Provide the (X, Y) coordinate of the cell's center where the given text is located.  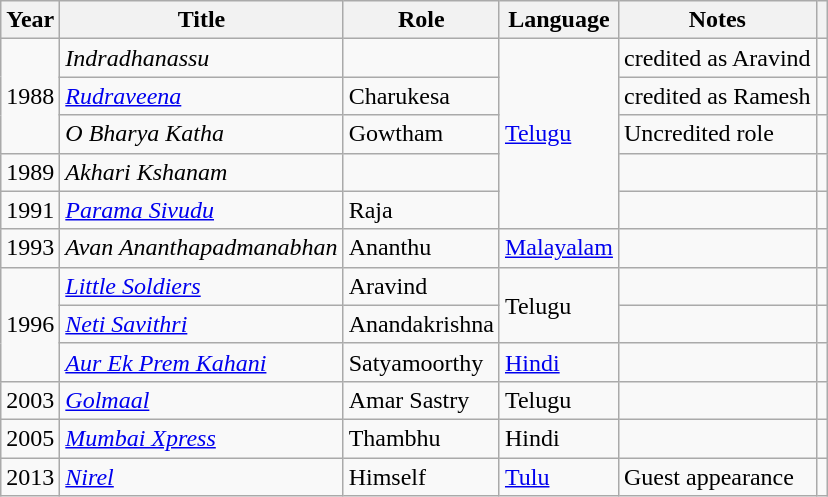
O Bharya Katha (202, 134)
Amar Sastry (421, 400)
Mumbai Xpress (202, 438)
2013 (30, 477)
2003 (30, 400)
credited as Aravind (717, 58)
Uncredited role (717, 134)
Notes (717, 20)
Rudraveena (202, 96)
Language (558, 20)
Indradhanassu (202, 58)
Tulu (558, 477)
Aravind (421, 286)
Guest appearance (717, 477)
Anandakrishna (421, 324)
credited as Ramesh (717, 96)
Year (30, 20)
1989 (30, 172)
Little Soldiers (202, 286)
Himself (421, 477)
Golmaal (202, 400)
Akhari Kshanam (202, 172)
Parama Sivudu (202, 210)
Nirel (202, 477)
1991 (30, 210)
1993 (30, 248)
Raja (421, 210)
Role (421, 20)
Title (202, 20)
Ananthu (421, 248)
Charukesa (421, 96)
2005 (30, 438)
Malayalam (558, 248)
1988 (30, 96)
Satyamoorthy (421, 362)
Avan Ananthapadmanabhan (202, 248)
Gowtham (421, 134)
Thambhu (421, 438)
Neti Savithri (202, 324)
Aur Ek Prem Kahani (202, 362)
1996 (30, 324)
